Locate the cell with the specified text and output its [X, Y] center coordinate. 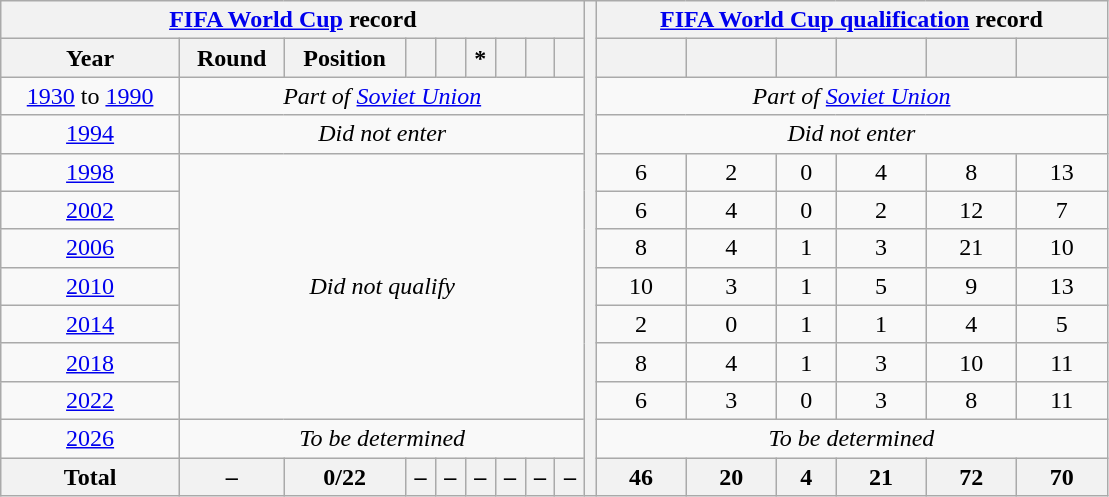
20 [731, 477]
1994 [90, 134]
46 [641, 477]
Round [231, 58]
12 [971, 210]
0/22 [345, 477]
2022 [90, 400]
Year [90, 58]
2018 [90, 362]
1998 [90, 172]
Total [90, 477]
72 [971, 477]
Did not qualify [382, 286]
FIFA World Cup qualification record [852, 20]
7 [1062, 210]
Position [345, 58]
* [480, 58]
70 [1062, 477]
2006 [90, 248]
9 [971, 286]
2010 [90, 286]
FIFA World Cup record [293, 20]
1930 to 1990 [90, 96]
2026 [90, 438]
2014 [90, 324]
2002 [90, 210]
